Find where the given text appears and provide that cell's center as (X, Y) coordinate. 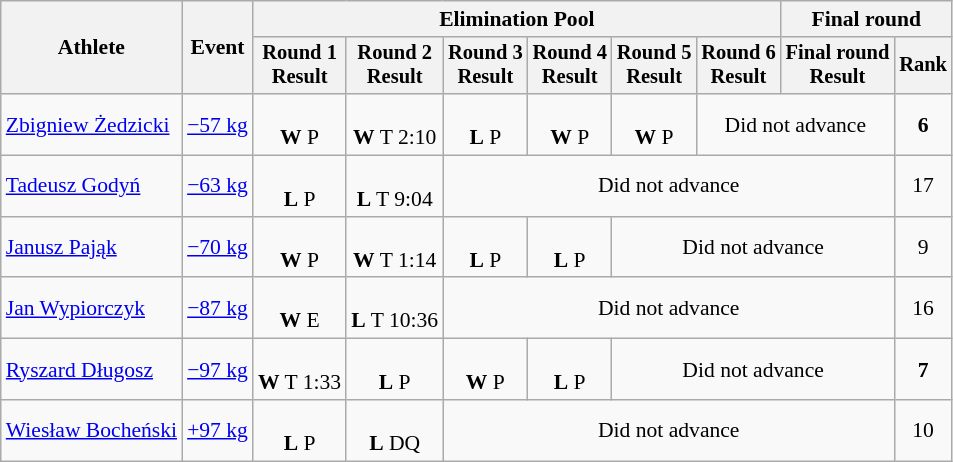
Round 5Result (654, 66)
W E (300, 308)
+97 kg (218, 430)
Round 4Result (570, 66)
W T 2:10 (394, 124)
17 (923, 186)
W T 1:33 (300, 370)
9 (923, 248)
−57 kg (218, 124)
Rank (923, 66)
7 (923, 370)
Tadeusz Godyń (92, 186)
Final round (866, 19)
Ryszard Długosz (92, 370)
W T 1:14 (394, 248)
Elimination Pool (517, 19)
L T 9:04 (394, 186)
Athlete (92, 48)
−63 kg (218, 186)
Round 1Result (300, 66)
Zbigniew Żedzicki (92, 124)
16 (923, 308)
Round 2Result (394, 66)
Event (218, 48)
10 (923, 430)
−87 kg (218, 308)
Jan Wypiorczyk (92, 308)
L T 10:36 (394, 308)
−70 kg (218, 248)
−97 kg (218, 370)
Wiesław Bocheński (92, 430)
Round 6Result (738, 66)
Round 3Result (485, 66)
6 (923, 124)
Janusz Pająk (92, 248)
L DQ (394, 430)
Final roundResult (838, 66)
